Detect which cell encompasses the target text, then output its [X, Y] center coordinate. 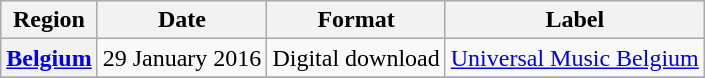
Date [182, 20]
Format [356, 20]
Universal Music Belgium [574, 58]
Digital download [356, 58]
Belgium [49, 58]
Region [49, 20]
29 January 2016 [182, 58]
Label [574, 20]
